Return the [x, y] coordinate for the center point of the cell that contains the specified text.  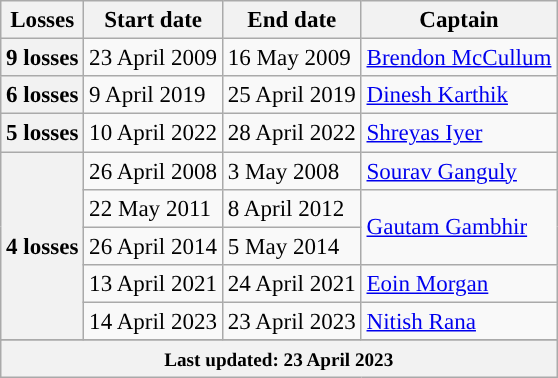
4 losses [42, 246]
End date [292, 20]
23 April 2009 [154, 58]
Last updated: 23 April 2023 [279, 359]
8 April 2012 [292, 209]
5 losses [42, 133]
9 losses [42, 58]
24 April 2021 [292, 284]
Start date [154, 20]
25 April 2019 [292, 95]
26 April 2014 [154, 246]
Dinesh Karthik [459, 95]
13 April 2021 [154, 284]
Gautam Gambhir [459, 228]
Nitish Rana [459, 322]
5 May 2014 [292, 246]
Brendon McCullum [459, 58]
14 April 2023 [154, 322]
3 May 2008 [292, 171]
Captain [459, 20]
22 May 2011 [154, 209]
16 May 2009 [292, 58]
26 April 2008 [154, 171]
Shreyas Iyer [459, 133]
10 April 2022 [154, 133]
28 April 2022 [292, 133]
9 April 2019 [154, 95]
6 losses [42, 95]
Sourav Ganguly [459, 171]
Losses [42, 20]
23 April 2023 [292, 322]
Eoin Morgan [459, 284]
